Find where the given text appears and provide that cell's center as [x, y] coordinate. 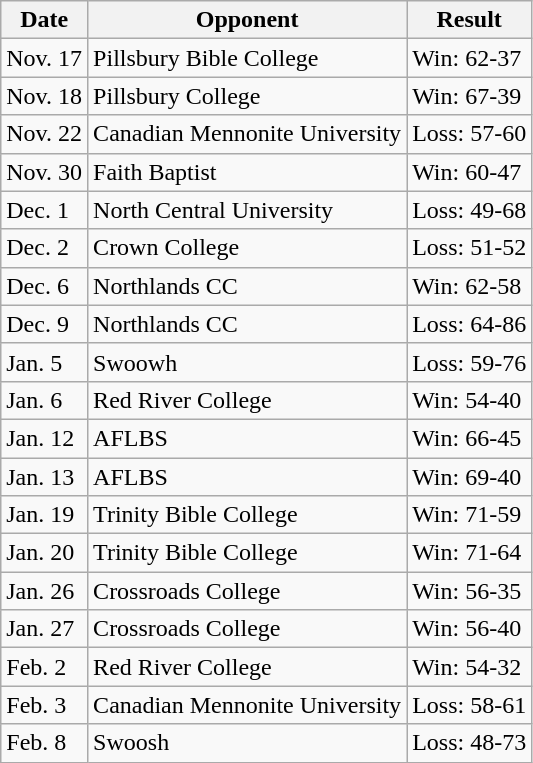
Jan. 5 [44, 362]
Result [470, 20]
Win: 56-35 [470, 591]
North Central University [248, 210]
Loss: 51-52 [470, 248]
Jan. 6 [44, 400]
Nov. 30 [44, 172]
Crown College [248, 248]
Feb. 8 [44, 743]
Win: 60-47 [470, 172]
Win: 54-40 [470, 400]
Jan. 12 [44, 438]
Feb. 3 [44, 705]
Swoosh [248, 743]
Nov. 17 [44, 58]
Loss: 58-61 [470, 705]
Win: 56-40 [470, 629]
Jan. 27 [44, 629]
Loss: 48-73 [470, 743]
Win: 69-40 [470, 477]
Opponent [248, 20]
Pillsbury College [248, 96]
Dec. 2 [44, 248]
Win: 62-58 [470, 286]
Jan. 26 [44, 591]
Win: 66-45 [470, 438]
Loss: 64-86 [470, 324]
Nov. 22 [44, 134]
Win: 54-32 [470, 667]
Swoowh [248, 362]
Dec. 9 [44, 324]
Faith Baptist [248, 172]
Jan. 20 [44, 553]
Pillsbury Bible College [248, 58]
Loss: 57-60 [470, 134]
Jan. 13 [44, 477]
Jan. 19 [44, 515]
Win: 62-37 [470, 58]
Win: 71-59 [470, 515]
Win: 71-64 [470, 553]
Dec. 1 [44, 210]
Nov. 18 [44, 96]
Date [44, 20]
Win: 67-39 [470, 96]
Loss: 59-76 [470, 362]
Feb. 2 [44, 667]
Dec. 6 [44, 286]
Loss: 49-68 [470, 210]
